Find where the given text appears and provide that cell's center as (X, Y) coordinate. 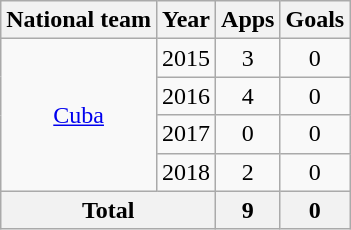
Total (108, 210)
4 (248, 96)
Goals (315, 20)
3 (248, 58)
9 (248, 210)
Year (186, 20)
National team (79, 20)
Cuba (79, 115)
2017 (186, 134)
Apps (248, 20)
2015 (186, 58)
2 (248, 172)
2018 (186, 172)
2016 (186, 96)
